For the text-containing cell, return its midpoint in (X, Y) coordinate format. 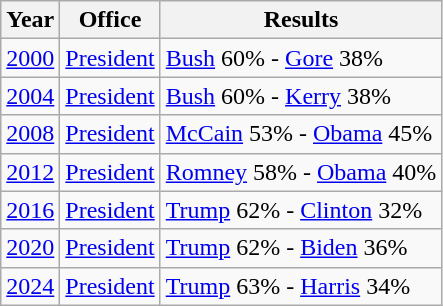
Bush 60% - Gore 38% (301, 58)
Trump 63% - Harris 34% (301, 286)
Trump 62% - Biden 36% (301, 248)
Romney 58% - Obama 40% (301, 172)
2000 (30, 58)
2020 (30, 248)
2024 (30, 286)
2012 (30, 172)
Office (110, 20)
Bush 60% - Kerry 38% (301, 96)
2004 (30, 96)
2008 (30, 134)
Year (30, 20)
Results (301, 20)
Trump 62% - Clinton 32% (301, 210)
2016 (30, 210)
McCain 53% - Obama 45% (301, 134)
